Extract the [x, y] coordinate from the center of the cell holding the provided text.  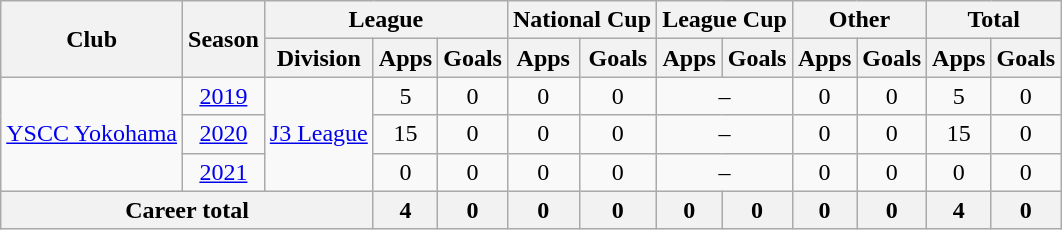
YSCC Yokohama [92, 134]
League Cup [725, 20]
Division [318, 58]
Other [859, 20]
Club [92, 39]
2019 [224, 96]
J3 League [318, 134]
Career total [188, 210]
2021 [224, 172]
Total [994, 20]
2020 [224, 134]
National Cup [582, 20]
League [386, 20]
Season [224, 39]
